Scan for the cell matching the given text and deliver its (x, y) coordinate at center. 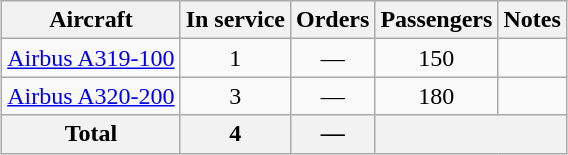
Passengers (436, 20)
150 (436, 58)
1 (235, 58)
4 (235, 134)
Airbus A320-200 (91, 96)
Orders (332, 20)
In service (235, 20)
Airbus A319-100 (91, 58)
180 (436, 96)
3 (235, 96)
Total (91, 134)
Notes (532, 20)
Aircraft (91, 20)
